Locate the cell with the specified text and output its (x, y) center coordinate. 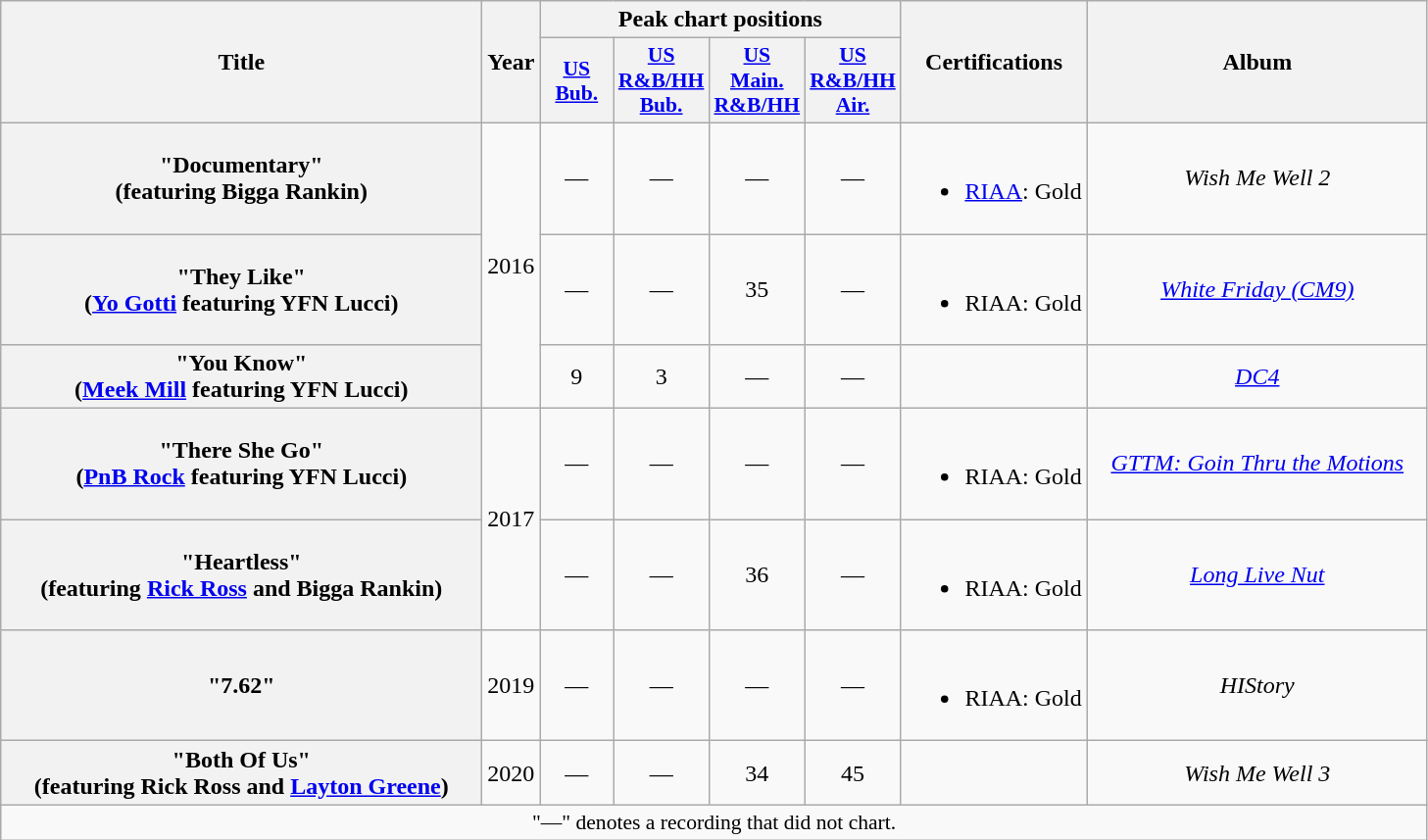
GTTM: Goin Thru the Motions (1256, 465)
45 (853, 772)
2016 (512, 265)
9 (576, 376)
"7.62" (241, 686)
36 (757, 574)
HIStory (1256, 686)
35 (757, 288)
Peak chart positions (720, 20)
"They Like"(Yo Gotti featuring YFN Lucci) (241, 288)
Year (512, 63)
2020 (512, 772)
"There She Go"(PnB Rock featuring YFN Lucci) (241, 465)
"Heartless"(featuring Rick Ross and Bigga Rankin) (241, 574)
USR&B/HHBub. (662, 80)
34 (757, 772)
2017 (512, 519)
Album (1256, 63)
"Documentary"(featuring Bigga Rankin) (241, 178)
USMain.R&B/HH (757, 80)
3 (662, 376)
White Friday (CM9) (1256, 288)
DC4 (1256, 376)
"—" denotes a recording that did not chart. (714, 822)
Long Live Nut (1256, 574)
"You Know"(Meek Mill featuring YFN Lucci) (241, 376)
Title (241, 63)
Wish Me Well 2 (1256, 178)
"Both Of Us"(featuring Rick Ross and Layton Greene) (241, 772)
2019 (512, 686)
USBub. (576, 80)
USR&B/HHAir. (853, 80)
Wish Me Well 3 (1256, 772)
Certifications (994, 63)
